Locate the cell with the specified text and output its [X, Y] center coordinate. 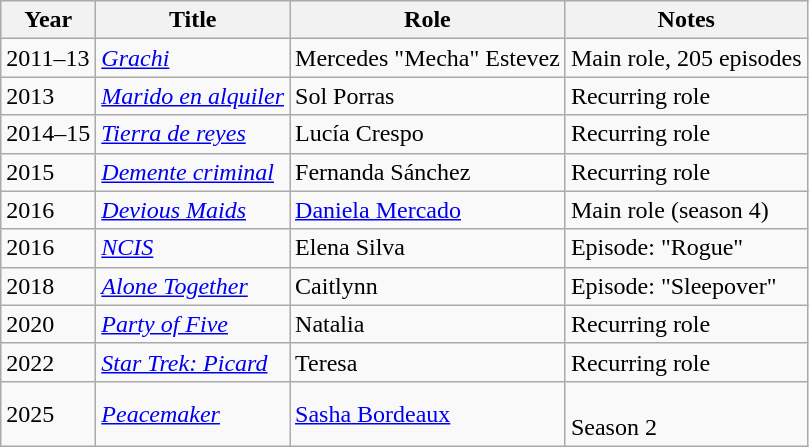
Caitlynn [428, 286]
Alone Together [193, 286]
2022 [48, 362]
Role [428, 20]
Elena Silva [428, 248]
Natalia [428, 324]
Party of Five [193, 324]
2013 [48, 96]
Year [48, 20]
Fernanda Sánchez [428, 172]
Episode: "Sleepover" [686, 286]
Star Trek: Picard [193, 362]
Peacemaker [193, 414]
Grachi [193, 58]
Season 2 [686, 414]
Tierra de reyes [193, 134]
Sasha Bordeaux [428, 414]
Lucía Crespo [428, 134]
2015 [48, 172]
Main role, 205 episodes [686, 58]
2011–13 [48, 58]
Marido en alquiler [193, 96]
Title [193, 20]
Notes [686, 20]
2025 [48, 414]
Devious Maids [193, 210]
Episode: "Rogue" [686, 248]
Demente criminal [193, 172]
Teresa [428, 362]
2020 [48, 324]
Mercedes "Mecha" Estevez [428, 58]
Daniela Mercado [428, 210]
NCIS [193, 248]
2018 [48, 286]
Main role (season 4) [686, 210]
Sol Porras [428, 96]
2014–15 [48, 134]
